Detect which cell encompasses the target text, then output its (X, Y) center coordinate. 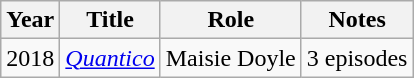
2018 (30, 58)
Notes (357, 20)
3 episodes (357, 58)
Quantico (110, 58)
Title (110, 20)
Year (30, 20)
Role (230, 20)
Maisie Doyle (230, 58)
